Pinpoint the cell where the given text exists, returning its (X, Y) midpoint coordinate. 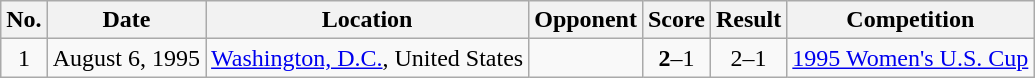
Date (126, 20)
Location (368, 20)
Opponent (586, 20)
August 6, 1995 (126, 58)
1995 Women's U.S. Cup (910, 58)
Result (748, 20)
No. (24, 20)
1 (24, 58)
Score (676, 20)
Competition (910, 20)
Washington, D.C., United States (368, 58)
